Provide the [X, Y] coordinate of the cell's center where the given text is located.  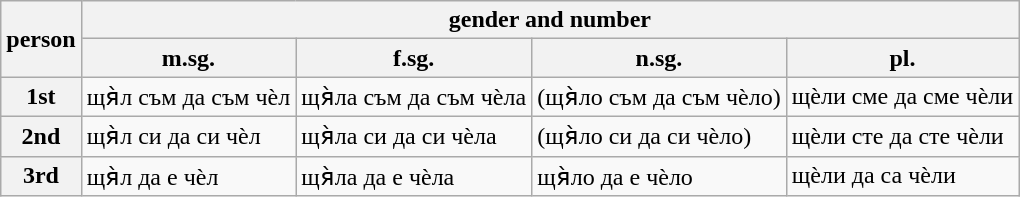
щѐли да са чѐли [902, 176]
щѐли сме да сме чѐли [902, 97]
person [41, 39]
щя̀л си да си чѐл [188, 136]
щя̀лa съм да съм чѐлa [414, 97]
щя̀л да е чѐл [188, 176]
щѐли сте да сте чѐли [902, 136]
pl. [902, 58]
(щя̀лo съм да съм чѐлo) [660, 97]
щя̀лa си да си чѐлa [414, 136]
gender and number [550, 20]
1st [41, 97]
3rd [41, 176]
(щя̀лo си да си чѐлo) [660, 136]
щя̀лo да е чѐлo [660, 176]
n.sg. [660, 58]
m.sg. [188, 58]
f.sg. [414, 58]
2nd [41, 136]
щя̀лa да е чѐлa [414, 176]
щя̀л съм да съм чѐл [188, 97]
